Determine the (X, Y) coordinate at the center of the cell enclosing the given text.  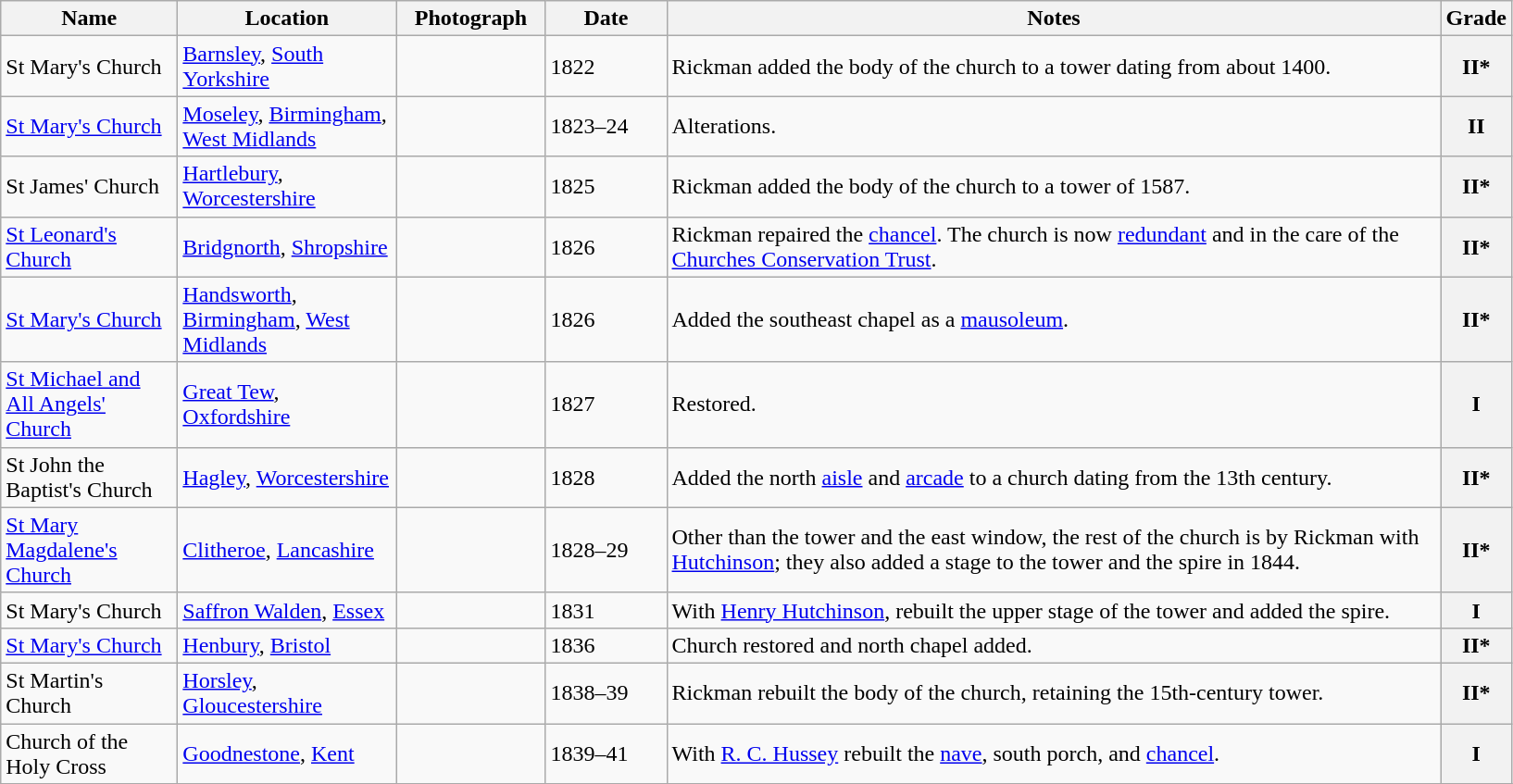
Added the southeast chapel as a mausoleum. (1054, 319)
Rickman repaired the chancel. The church is now redundant and in the care of the Churches Conservation Trust. (1054, 246)
St Michael and All Angels' Church (89, 404)
1831 (606, 610)
Barnsley, South Yorkshire (287, 67)
Grade (1476, 19)
1836 (606, 645)
With Henry Hutchinson, rebuilt the upper stage of the tower and added the spire. (1054, 610)
1827 (606, 404)
Hagley, Worcestershire (287, 478)
St John the Baptist's Church (89, 478)
1839–41 (606, 753)
1822 (606, 67)
Saffron Walden, Essex (287, 610)
Clitheroe, Lancashire (287, 550)
St James' Church (89, 187)
1825 (606, 187)
Hartlebury, Worcestershire (287, 187)
1828 (606, 478)
Rickman rebuilt the body of the church, retaining the 15th-century tower. (1054, 692)
Photograph (470, 19)
St Leonard's Church (89, 246)
II (1476, 126)
1823–24 (606, 126)
Notes (1054, 19)
Date (606, 19)
St Mary Magdalene's Church (89, 550)
Alterations. (1054, 126)
Rickman added the body of the church to a tower dating from about 1400. (1054, 67)
St Martin's Church (89, 692)
Church restored and north chapel added. (1054, 645)
Goodnestone, Kent (287, 753)
1838–39 (606, 692)
Added the north aisle and arcade to a church dating from the 13th century. (1054, 478)
1828–29 (606, 550)
Horsley, Gloucestershire (287, 692)
Restored. (1054, 404)
Henbury, Bristol (287, 645)
Rickman added the body of the church to a tower of 1587. (1054, 187)
Moseley, Birmingham, West Midlands (287, 126)
Handsworth, Birmingham, West Midlands (287, 319)
With R. C. Hussey rebuilt the nave, south porch, and chancel. (1054, 753)
Name (89, 19)
Location (287, 19)
Bridgnorth, Shropshire (287, 246)
Great Tew, Oxfordshire (287, 404)
Church of the Holy Cross (89, 753)
